Pinpoint the cell where the given text exists, returning its (x, y) midpoint coordinate. 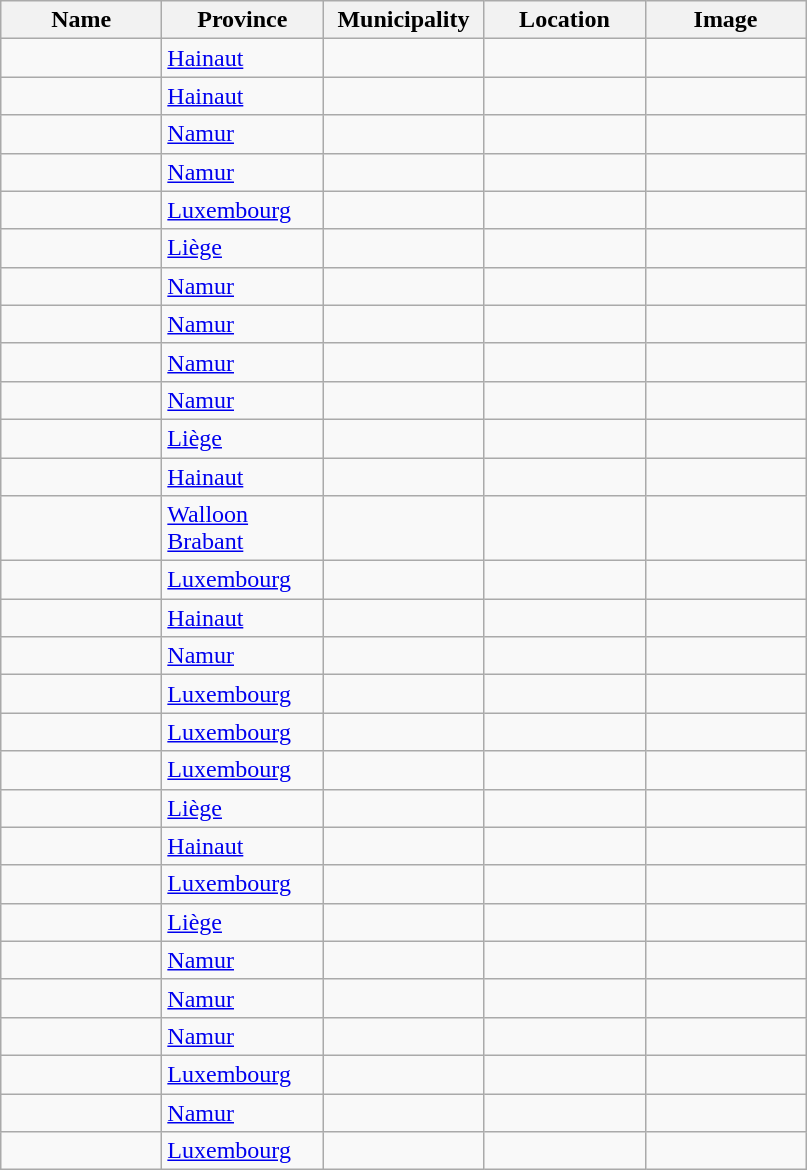
Walloon Brabant (242, 528)
Name (82, 20)
Image (726, 20)
Location (564, 20)
Province (242, 20)
Municipality (404, 20)
